Provide the [X, Y] coordinate of the cell's center where the given text is located.  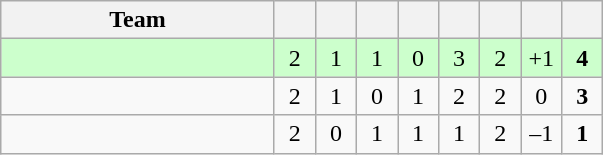
4 [582, 58]
–1 [542, 134]
Team [138, 20]
+1 [542, 58]
